Scan for the cell matching the given text and deliver its [x, y] coordinate at center. 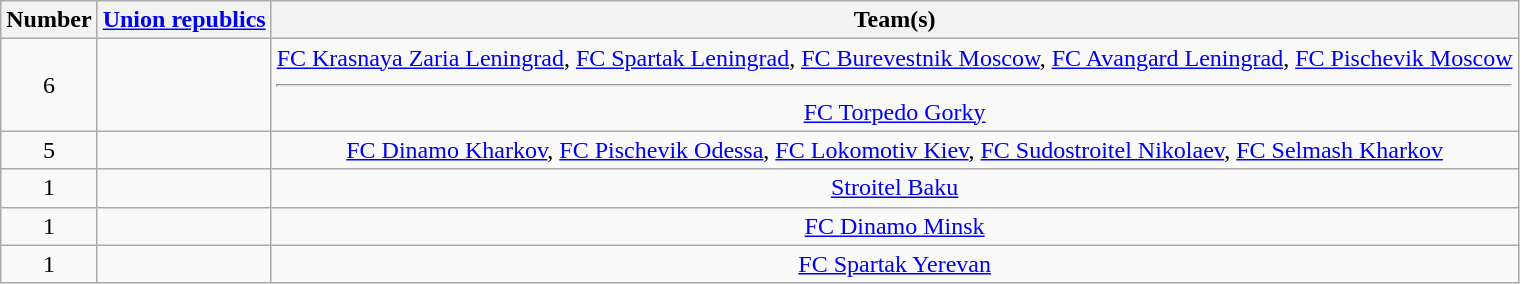
FC Krasnaya Zaria Leningrad, FC Spartak Leningrad, FC Burevestnik Moscow, FC Avangard Leningrad, FC Pischevik MoscowFC Torpedo Gorky [894, 85]
Number [49, 20]
FC Spartak Yerevan [894, 264]
6 [49, 85]
Union republics [184, 20]
FC Dinamo Minsk [894, 226]
Stroitel Baku [894, 188]
5 [49, 150]
FC Dinamo Kharkov, FC Pischevik Odessa, FC Lokomotiv Kiev, FC Sudostroitel Nikolaev, FC Selmash Kharkov [894, 150]
Team(s) [894, 20]
